Pinpoint the cell where the given text exists, returning its (x, y) midpoint coordinate. 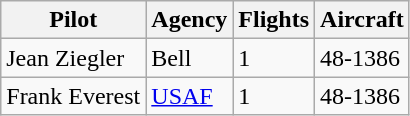
Bell (190, 58)
Flights (274, 20)
USAF (190, 96)
Aircraft (362, 20)
Agency (190, 20)
Pilot (74, 20)
Jean Ziegler (74, 58)
Frank Everest (74, 96)
